Locate the cell with the specified text and output its [X, Y] center coordinate. 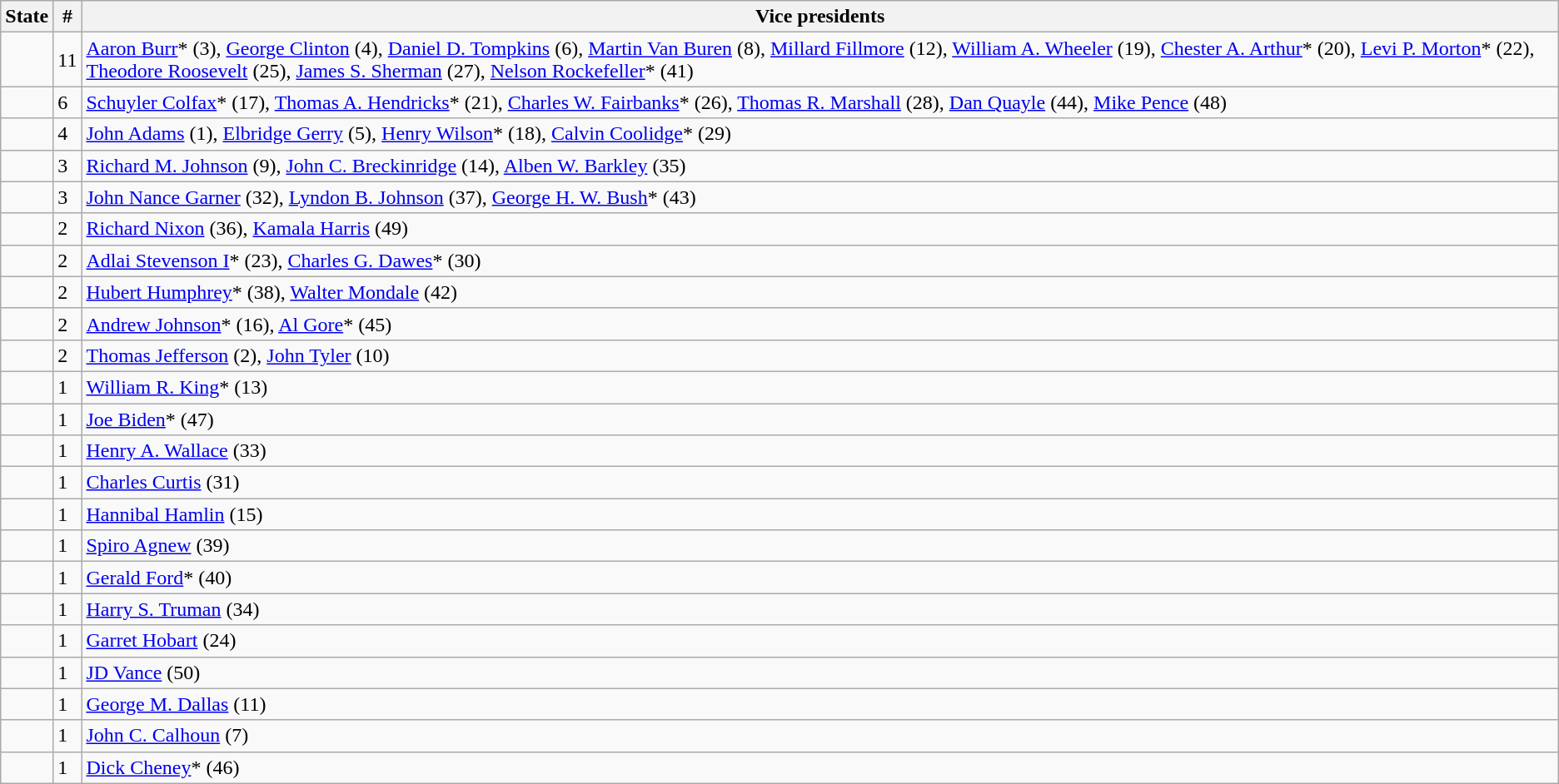
Joe Biden* (47) [819, 419]
Spiro Agnew (39) [819, 546]
6 [67, 102]
# [67, 17]
Harry S. Truman (34) [819, 609]
Hannibal Hamlin (15) [819, 514]
Hubert Humphrey* (38), Walter Mondale (42) [819, 292]
State [27, 17]
George M. Dallas (11) [819, 704]
JD Vance (50) [819, 672]
4 [67, 134]
John C. Calhoun (7) [819, 736]
Charles Curtis (31) [819, 483]
Vice presidents [819, 17]
Garret Hobart (24) [819, 641]
Schuyler Colfax* (17), Thomas A. Hendricks* (21), Charles W. Fairbanks* (26), Thomas R. Marshall (28), Dan Quayle (44), Mike Pence (48) [819, 102]
Richard M. Johnson (9), John C. Breckinridge (14), Alben W. Barkley (35) [819, 166]
Henry A. Wallace (33) [819, 451]
John Nance Garner (32), Lyndon B. Johnson (37), George H. W. Bush* (43) [819, 197]
11 [67, 60]
Andrew Johnson* (16), Al Gore* (45) [819, 324]
Dick Cheney* (46) [819, 767]
Gerald Ford* (40) [819, 578]
John Adams (1), Elbridge Gerry (5), Henry Wilson* (18), Calvin Coolidge* (29) [819, 134]
Thomas Jefferson (2), John Tyler (10) [819, 355]
Adlai Stevenson I* (23), Charles G. Dawes* (30) [819, 261]
Richard Nixon (36), Kamala Harris (49) [819, 229]
William R. King* (13) [819, 387]
